Capture the cell that displays the provided text and extract its [x, y] central coordinate. 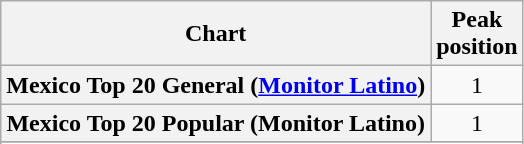
Chart [216, 34]
Mexico Top 20 Popular (Monitor Latino) [216, 123]
Mexico Top 20 General (Monitor Latino) [216, 85]
Peakposition [477, 34]
